Detect which cell encompasses the target text, then output its [x, y] center coordinate. 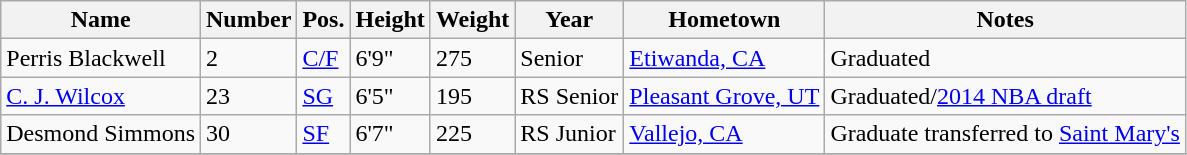
Number [249, 20]
30 [249, 134]
225 [472, 134]
C/F [324, 58]
Graduated [1006, 58]
275 [472, 58]
Notes [1006, 20]
6'7" [390, 134]
6'9" [390, 58]
C. J. Wilcox [101, 96]
23 [249, 96]
Name [101, 20]
Year [570, 20]
Graduate transferred to Saint Mary's [1006, 134]
Height [390, 20]
Graduated/2014 NBA draft [1006, 96]
2 [249, 58]
RS Senior [570, 96]
Perris Blackwell [101, 58]
Vallejo, CA [724, 134]
SF [324, 134]
Pleasant Grove, UT [724, 96]
SG [324, 96]
Desmond Simmons [101, 134]
195 [472, 96]
6'5" [390, 96]
Weight [472, 20]
RS Junior [570, 134]
Etiwanda, CA [724, 58]
Pos. [324, 20]
Hometown [724, 20]
Senior [570, 58]
